Find where the given text appears and provide that cell's center as (X, Y) coordinate. 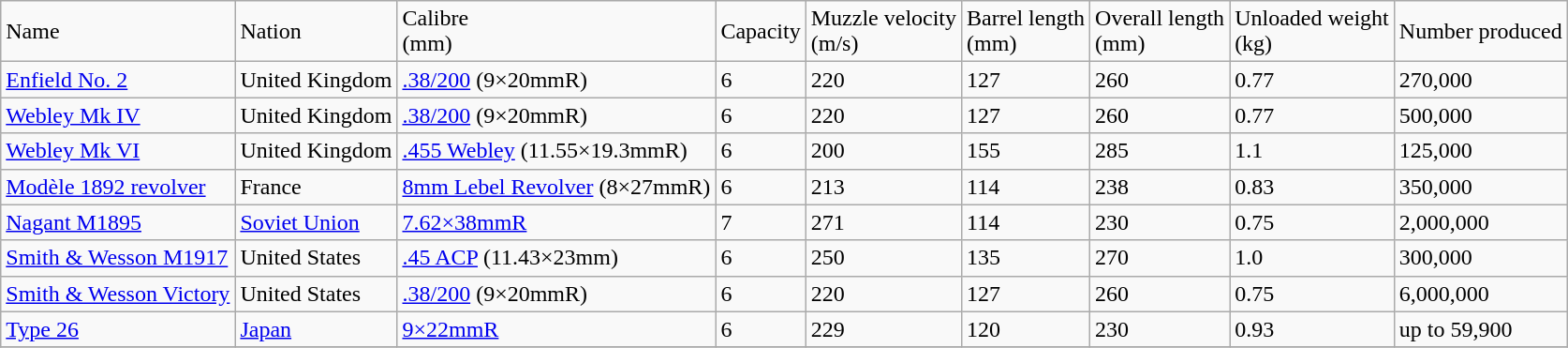
Type 26 (118, 329)
Webley Mk IV (118, 115)
350,000 (1480, 187)
9×22mmR (556, 329)
Enfield No. 2 (118, 80)
500,000 (1480, 115)
8mm Lebel Revolver (8×27mmR) (556, 187)
125,000 (1480, 151)
Webley Mk VI (118, 151)
Overall length(mm) (1160, 32)
Calibre(mm) (556, 32)
271 (883, 222)
Unloaded weight(kg) (1312, 32)
Nagant M1895 (118, 222)
Name (118, 32)
229 (883, 329)
250 (883, 258)
270 (1160, 258)
200 (883, 151)
6,000,000 (1480, 294)
0.83 (1312, 187)
Japan (317, 329)
135 (1027, 258)
1.0 (1312, 258)
Modèle 1892 revolver (118, 187)
213 (883, 187)
238 (1160, 187)
.45 ACP (11.43×23mm) (556, 258)
up to 59,900 (1480, 329)
Muzzle velocity(m/s) (883, 32)
285 (1160, 151)
France (317, 187)
.455 Webley (11.55×19.3mmR) (556, 151)
270,000 (1480, 80)
7.62×38mmR (556, 222)
2,000,000 (1480, 222)
120 (1027, 329)
1.1 (1312, 151)
0.93 (1312, 329)
Nation (317, 32)
Soviet Union (317, 222)
Smith & Wesson M1917 (118, 258)
155 (1027, 151)
Capacity (761, 32)
Barrel length(mm) (1027, 32)
7 (761, 222)
Number produced (1480, 32)
300,000 (1480, 258)
Smith & Wesson Victory (118, 294)
